Extract the (x, y) coordinate from the center of the cell holding the provided text.  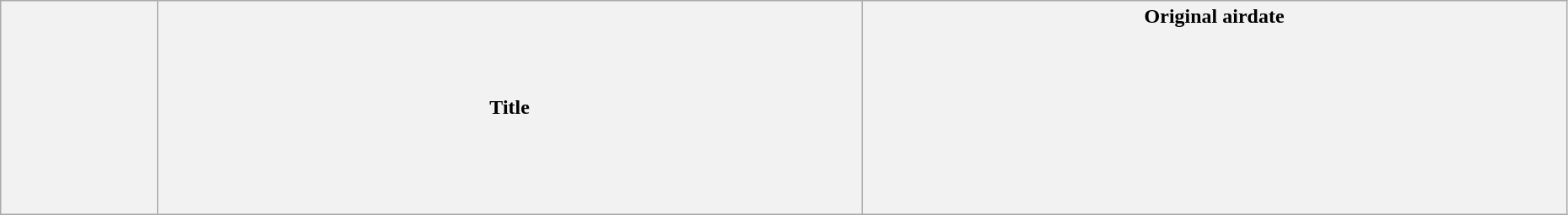
Title (509, 108)
Original airdate (1215, 108)
